Find where the given text appears and provide that cell's center as [x, y] coordinate. 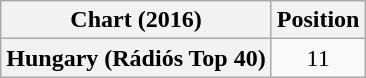
Position [318, 20]
Hungary (Rádiós Top 40) [136, 58]
11 [318, 58]
Chart (2016) [136, 20]
